For the text-containing cell, return its midpoint in [x, y] coordinate format. 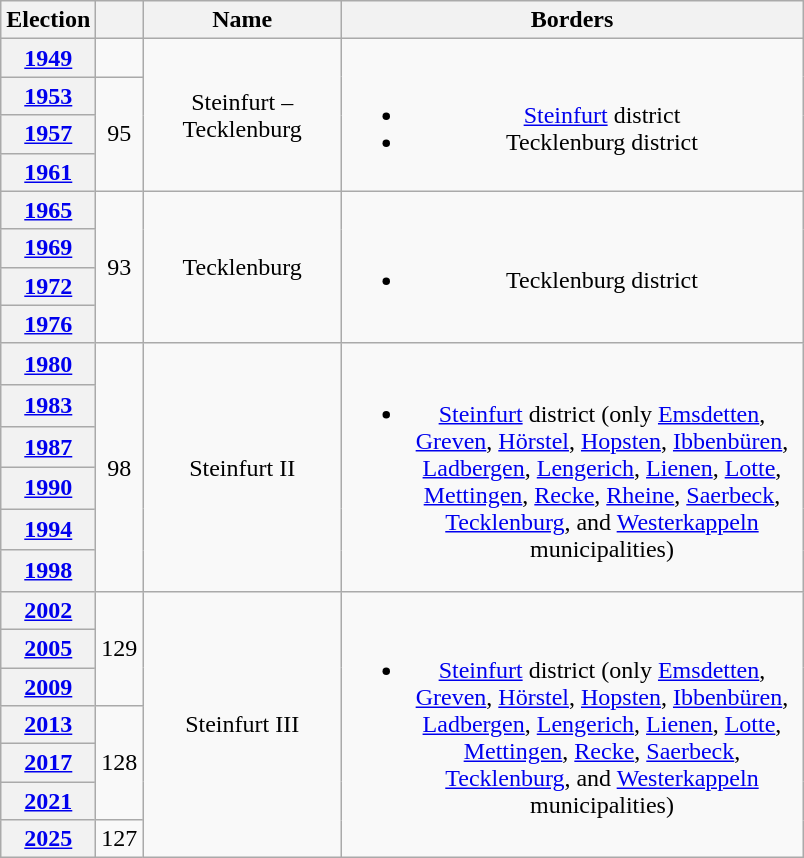
Steinfurt III [242, 724]
1998 [48, 570]
Tecklenburg [242, 267]
Borders [572, 20]
Steinfurt II [242, 467]
1957 [48, 134]
95 [120, 134]
1965 [48, 210]
1994 [48, 530]
2005 [48, 648]
1953 [48, 96]
1980 [48, 364]
98 [120, 467]
1972 [48, 286]
2013 [48, 725]
2021 [48, 801]
Tecklenburg district [572, 267]
2009 [48, 687]
1949 [48, 58]
128 [120, 763]
Election [48, 20]
2025 [48, 839]
129 [120, 648]
Steinfurt – Tecklenburg [242, 115]
2002 [48, 610]
1976 [48, 324]
127 [120, 839]
1987 [48, 446]
1969 [48, 248]
Name [242, 20]
93 [120, 267]
Steinfurt districtTecklenburg district [572, 115]
1983 [48, 406]
1961 [48, 172]
1990 [48, 488]
2017 [48, 763]
